Detect which cell encompasses the target text, then output its [x, y] center coordinate. 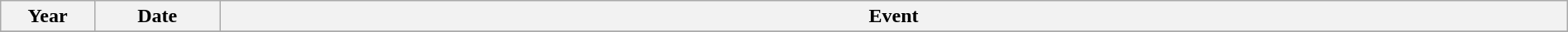
Year [48, 16]
Event [893, 16]
Date [157, 16]
